Identify which cell holds the provided text, then report its (X, Y) central coordinate. 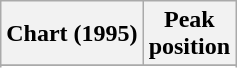
Chart (1995) (72, 34)
Peakposition (189, 34)
